Pinpoint the cell where the given text exists, returning its (X, Y) midpoint coordinate. 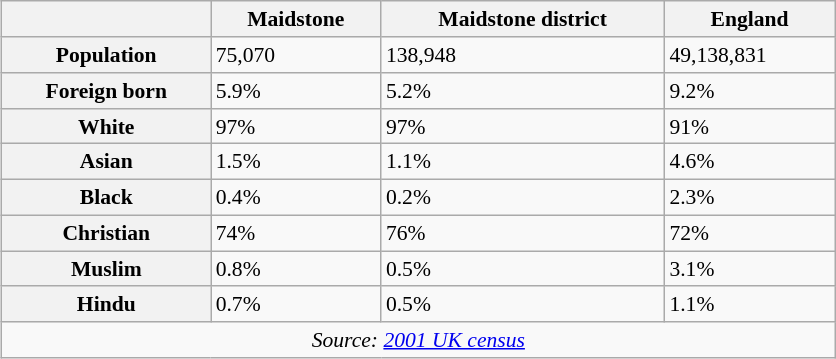
2.3% (749, 197)
Source: 2001 UK census (418, 340)
Asian (106, 162)
75,070 (296, 55)
0.4% (296, 197)
5.2% (523, 91)
Maidstone district (523, 19)
0.7% (296, 304)
76% (523, 233)
England (749, 19)
9.2% (749, 91)
5.9% (296, 91)
4.6% (749, 162)
138,948 (523, 55)
Christian (106, 233)
74% (296, 233)
72% (749, 233)
Maidstone (296, 19)
Black (106, 197)
3.1% (749, 269)
Hindu (106, 304)
Foreign born (106, 91)
0.2% (523, 197)
0.8% (296, 269)
49,138,831 (749, 55)
Muslim (106, 269)
Population (106, 55)
1.5% (296, 162)
91% (749, 126)
White (106, 126)
